From the cell containing the given text, extract its center point as [x, y] coordinate. 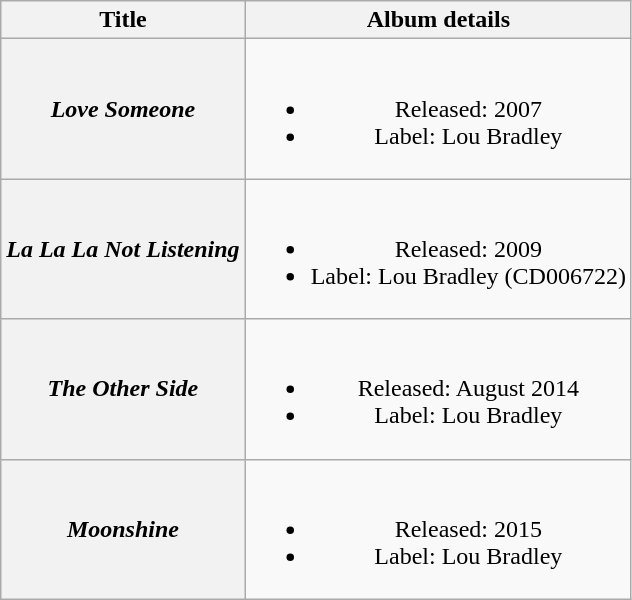
The Other Side [123, 389]
Love Someone [123, 109]
Album details [438, 20]
Released: 2009Label: Lou Bradley (CD006722) [438, 249]
La La La Not Listening [123, 249]
Released: 2007Label: Lou Bradley [438, 109]
Released: August 2014Label: Lou Bradley [438, 389]
Moonshine [123, 529]
Title [123, 20]
Released: 2015Label: Lou Bradley [438, 529]
